Scan for the cell matching the given text and deliver its (x, y) coordinate at center. 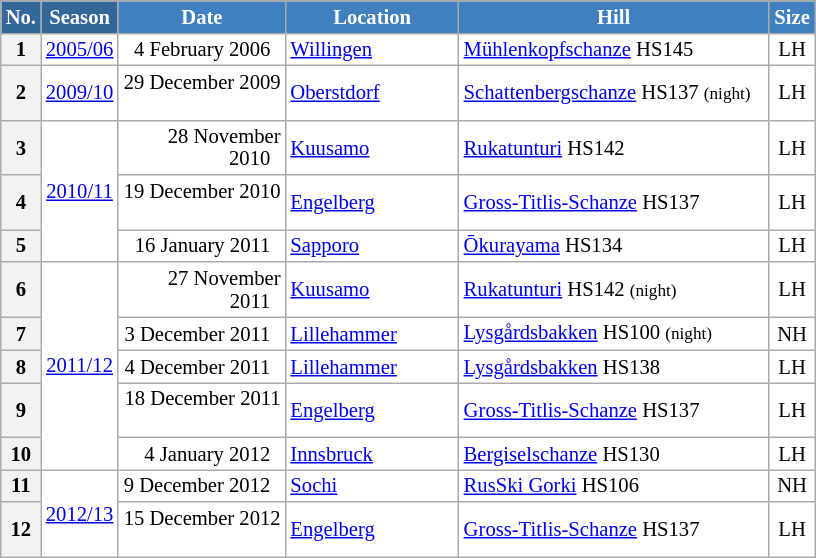
2011/12 (80, 366)
11 (21, 485)
15 December 2012 (202, 530)
2 (21, 92)
10 (21, 453)
Lysgårdsbakken HS138 (614, 366)
Willingen (372, 49)
9 (21, 410)
29 December 2009 (202, 92)
No. (21, 16)
Mühlenkopfschanze HS145 (614, 49)
Schattenbergschanze HS137 (night) (614, 92)
Ōkurayama HS134 (614, 245)
Hill (614, 16)
Rukatunturi HS142 (night) (614, 290)
2005/06 (80, 49)
8 (21, 366)
Location (372, 16)
18 December 2011 (202, 410)
2009/10 (80, 92)
4 (21, 202)
19 December 2010 (202, 202)
3 December 2011 (202, 333)
Season (80, 16)
3 (21, 148)
9 December 2012 (202, 485)
Innsbruck (372, 453)
4 December 2011 (202, 366)
7 (21, 333)
27 November 2011 (202, 290)
5 (21, 245)
Bergiselschanze HS130 (614, 453)
28 November 2010 (202, 148)
16 January 2011 (202, 245)
Size (792, 16)
RusSki Gorki HS106 (614, 485)
4 January 2012 (202, 453)
Sapporo (372, 245)
1 (21, 49)
2012/13 (80, 512)
2010/11 (80, 191)
Oberstdorf (372, 92)
12 (21, 530)
Date (202, 16)
Lysgårdsbakken HS100 (night) (614, 333)
Sochi (372, 485)
Rukatunturi HS142 (614, 148)
6 (21, 290)
4 February 2006 (202, 49)
